Pinpoint the cell where the given text exists, returning its (X, Y) midpoint coordinate. 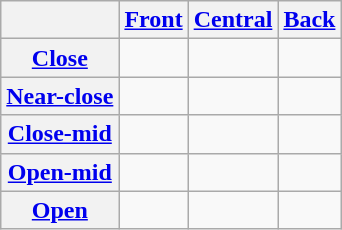
Close (60, 58)
Close-mid (60, 134)
Near-close (60, 96)
Open (60, 210)
Central (233, 20)
Front (154, 20)
Open-mid (60, 172)
Back (310, 20)
